Pinpoint the cell where the given text exists, returning its (X, Y) midpoint coordinate. 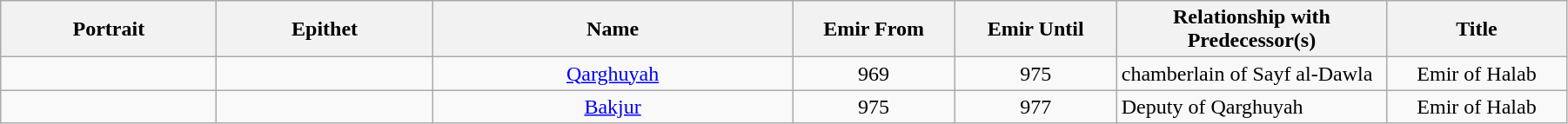
Portrait (109, 29)
chamberlain of Sayf al-Dawla (1251, 74)
Deputy of Qarghuyah (1251, 107)
Name (613, 29)
Qarghuyah (613, 74)
Epithet (325, 29)
969 (874, 74)
Relationship with Predecessor(s) (1251, 29)
977 (1035, 107)
Emir Until (1035, 29)
Bakjur (613, 107)
Emir From (874, 29)
Title (1478, 29)
